Scan for the cell matching the given text and deliver its (x, y) coordinate at center. 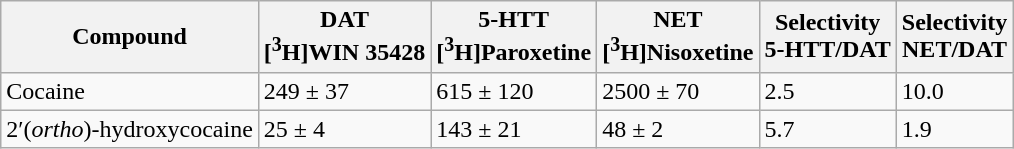
NET[3H]Nisoxetine (678, 37)
DAT[3H]WIN 35428 (344, 37)
2.5 (828, 91)
2′(ortho)-hydroxycocaine (130, 129)
5.7 (828, 129)
143 ± 21 (514, 129)
615 ± 120 (514, 91)
25 ± 4 (344, 129)
SelectivityNET/DAT (954, 37)
249 ± 37 (344, 91)
Selectivity5-HTT/DAT (828, 37)
10.0 (954, 91)
2500 ± 70 (678, 91)
48 ± 2 (678, 129)
Compound (130, 37)
5-HTT[3H]Paroxetine (514, 37)
Cocaine (130, 91)
1.9 (954, 129)
